Return [X, Y] of the center of cell containing provided text 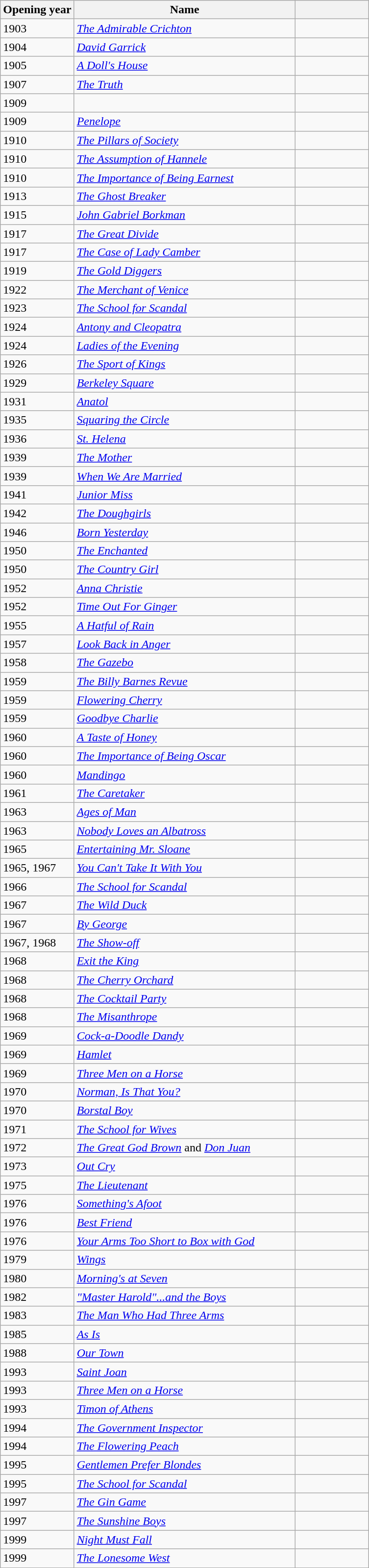
1961 [37, 793]
Penelope [184, 122]
"Master Harold"...and the Boys [184, 1297]
Saint Joan [184, 1371]
Out Cry [184, 1167]
Nobody Loves an Albatross [184, 831]
The Great Divide [184, 234]
Wings [184, 1260]
1936 [37, 439]
Cock-a-Doodle Dandy [184, 1036]
The Importance of Being Oscar [184, 756]
When We Are Married [184, 476]
1923 [37, 308]
By George [184, 924]
The Sunshine Boys [184, 1521]
1979 [37, 1260]
1913 [37, 196]
The Importance of Being Earnest [184, 177]
1919 [37, 271]
The Great God Brown and Don Juan [184, 1148]
The Gold Diggers [184, 271]
The Admirable Crichton [184, 28]
Exit the King [184, 961]
The Wild Duck [184, 905]
The Truth [184, 84]
A Hatful of Rain [184, 625]
The Enchanted [184, 551]
Night Must Fall [184, 1540]
1985 [37, 1334]
1982 [37, 1297]
The Lieutenant [184, 1185]
The Mother [184, 457]
Junior Miss [184, 495]
1971 [37, 1129]
The Gin Game [184, 1502]
Anatol [184, 401]
You Can't Take It With You [184, 868]
Ladies of the Evening [184, 346]
Goodbye Charlie [184, 719]
Berkeley Square [184, 383]
1958 [37, 663]
A Taste of Honey [184, 737]
Gentlemen Prefer Blondes [184, 1465]
The Government Inspector [184, 1428]
The Cherry Orchard [184, 980]
The Gazebo [184, 663]
The Caretaker [184, 793]
The Assumption of Hannele [184, 159]
Flowering Cherry [184, 700]
Anna Christie [184, 588]
The Show-off [184, 943]
1965 [37, 849]
The Misanthrope [184, 1017]
Born Yesterday [184, 532]
Morning's at Seven [184, 1278]
Entertaining Mr. Sloane [184, 849]
1973 [37, 1167]
The Merchant of Venice [184, 290]
1931 [37, 401]
Squaring the Circle [184, 420]
1942 [37, 513]
1903 [37, 28]
Antony and Cleopatra [184, 327]
1929 [37, 383]
Something's Afoot [184, 1204]
Timon of Athens [184, 1409]
The Billy Barnes Revue [184, 681]
Our Town [184, 1353]
1935 [37, 420]
The Flowering Peach [184, 1446]
1957 [37, 644]
John Gabriel Borkman [184, 215]
Look Back in Anger [184, 644]
Opening year [37, 10]
A Doll's House [184, 66]
The Case of Lady Camber [184, 252]
1915 [37, 215]
1972 [37, 1148]
Ages of Man [184, 812]
Mandingo [184, 774]
The Ghost Breaker [184, 196]
1904 [37, 47]
Norman, Is That You? [184, 1092]
1922 [37, 290]
The Doughgirls [184, 513]
1975 [37, 1185]
St. Helena [184, 439]
1905 [37, 66]
The Pillars of Society [184, 140]
The Lonesome West [184, 1558]
Time Out For Ginger [184, 607]
1967, 1968 [37, 943]
1946 [37, 532]
1983 [37, 1316]
Hamlet [184, 1054]
1965, 1967 [37, 868]
1941 [37, 495]
The Country Girl [184, 570]
The School for Wives [184, 1129]
The Sport of Kings [184, 364]
The Man Who Had Three Arms [184, 1316]
1988 [37, 1353]
Best Friend [184, 1222]
As Is [184, 1334]
Name [184, 10]
The Cocktail Party [184, 998]
Borstal Boy [184, 1110]
1955 [37, 625]
David Garrick [184, 47]
1907 [37, 84]
Your Arms Too Short to Box with God [184, 1241]
1926 [37, 364]
1980 [37, 1278]
1966 [37, 887]
